Identify which cell holds the provided text, then report its (X, Y) central coordinate. 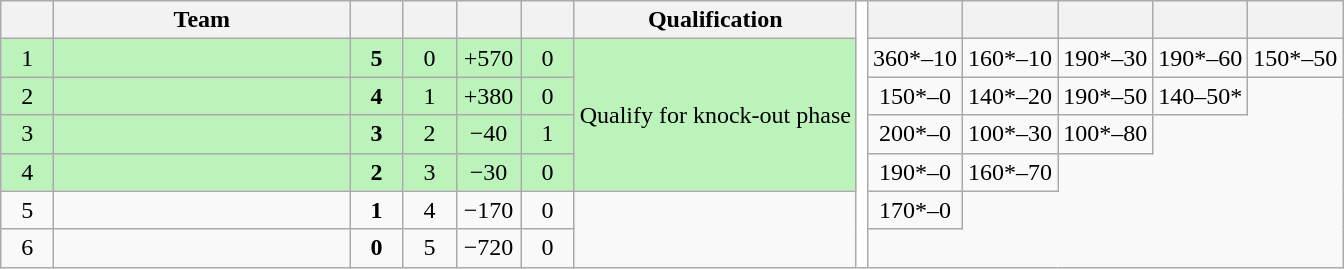
−170 (488, 210)
Qualification (715, 20)
200*–0 (916, 134)
140–50* (1200, 96)
170*–0 (916, 210)
Team (202, 20)
100*–80 (1106, 134)
190*–50 (1106, 96)
Qualify for knock-out phase (715, 115)
160*–10 (1010, 58)
6 (28, 248)
190*–60 (1200, 58)
+380 (488, 96)
360*–10 (916, 58)
−30 (488, 172)
−720 (488, 248)
150*–0 (916, 96)
−40 (488, 134)
190*–30 (1106, 58)
160*–70 (1010, 172)
150*–50 (1296, 58)
190*–0 (916, 172)
140*–20 (1010, 96)
100*–30 (1010, 134)
+570 (488, 58)
